Locate the cell with the specified text and output its (x, y) center coordinate. 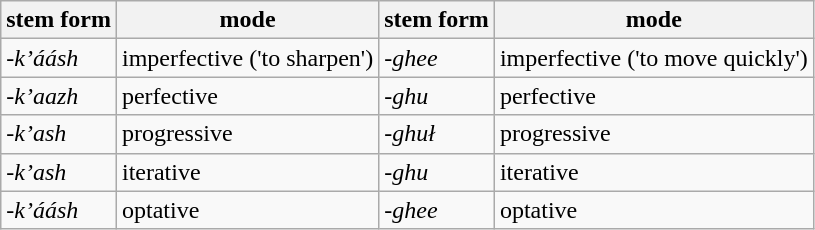
-ghuł (437, 134)
-k’aazh (59, 96)
imperfective ('to move quickly') (654, 58)
imperfective ('to sharpen') (247, 58)
